Output the (X, Y) coordinate of the center of the cell containing the given text.  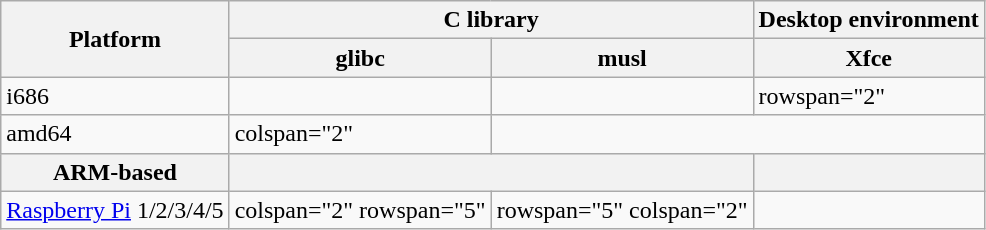
C library (491, 20)
Desktop environment (868, 20)
rowspan="5" colspan="2" (622, 210)
Raspberry Pi 1/2/3/4/5 (115, 210)
ARM-based (115, 172)
rowspan="2" (868, 96)
amd64 (115, 134)
Platform (115, 39)
glibc (360, 58)
Xfce (868, 58)
colspan="2" rowspan="5" (360, 210)
musl (622, 58)
i686 (115, 96)
colspan="2" (360, 134)
